Extract the (X, Y) coordinate from the center of the cell holding the provided text.  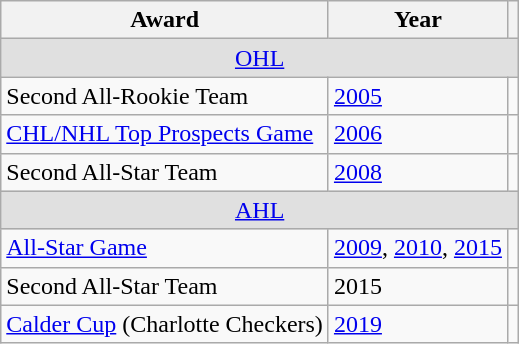
2015 (418, 286)
2019 (418, 324)
2006 (418, 134)
2009, 2010, 2015 (418, 248)
Award (165, 20)
Year (418, 20)
Second All-Rookie Team (165, 96)
2005 (418, 96)
2008 (418, 172)
All-Star Game (165, 248)
CHL/NHL Top Prospects Game (165, 134)
AHL (260, 210)
OHL (260, 58)
Calder Cup (Charlotte Checkers) (165, 324)
